Determine the (x, y) coordinate at the center of the cell enclosing the given text.  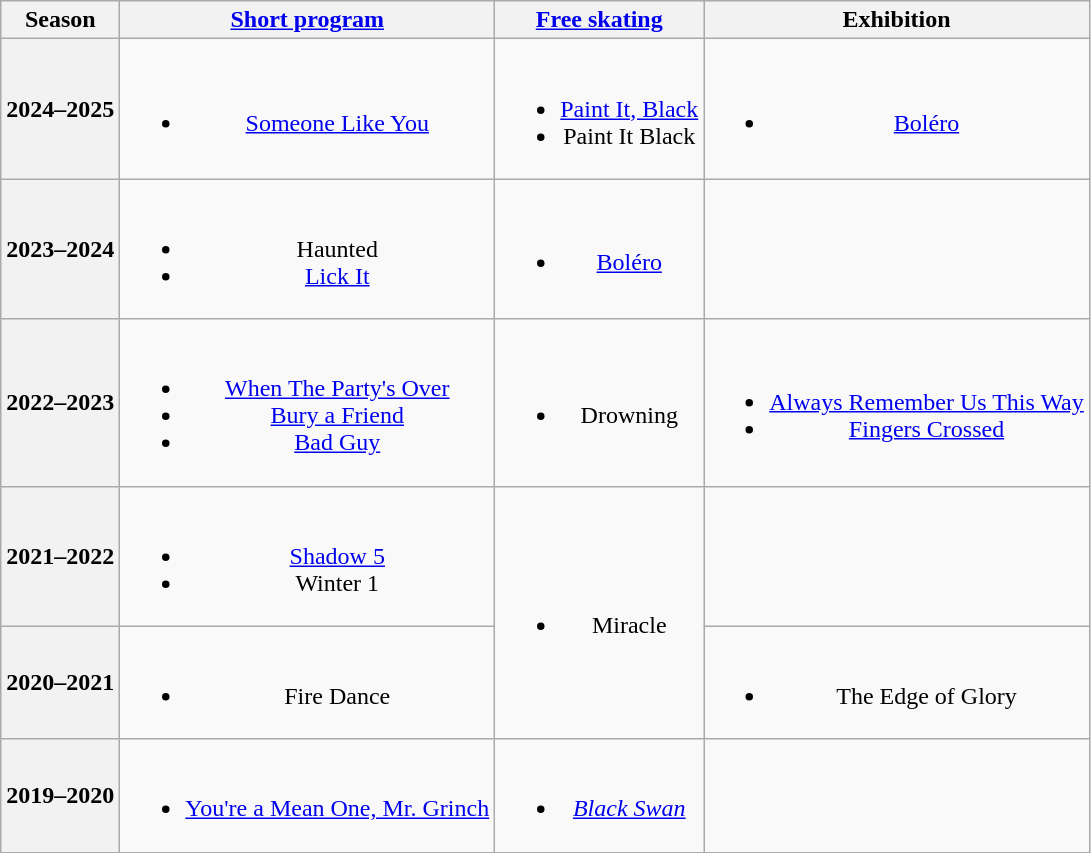
The Edge of Glory (897, 682)
Always Remember Us This WayFingers Crossed (897, 402)
2020–2021 (60, 682)
You're a Mean One, Mr. Grinch (308, 796)
Drowning (600, 402)
Black Swan (600, 796)
Shadow 5Winter 1 (308, 556)
Fire Dance (308, 682)
2022–2023 (60, 402)
2019–2020 (60, 796)
Someone Like You (308, 109)
Season (60, 20)
2023–2024 (60, 249)
Paint It, Black Paint It Black (600, 109)
Haunted Lick It (308, 249)
Miracle (600, 612)
When The Party's OverBury a FriendBad Guy (308, 402)
Free skating (600, 20)
2024–2025 (60, 109)
Short program (308, 20)
Exhibition (897, 20)
2021–2022 (60, 556)
